Extract the (x, y) coordinate from the center of the cell holding the provided text.  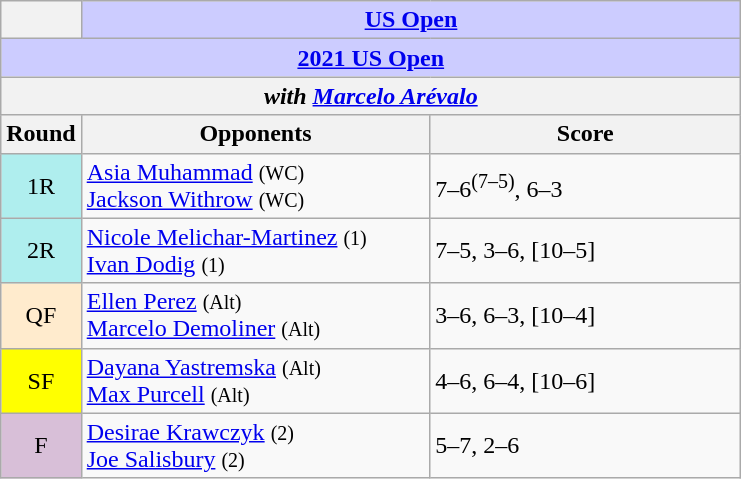
1R (41, 186)
4–6, 6–4, [10–6] (586, 380)
Dayana Yastremska (Alt) Max Purcell (Alt) (256, 380)
SF (41, 380)
3–6, 6–3, [10–4] (586, 316)
5–7, 2–6 (586, 446)
Nicole Melichar-Martinez (1) Ivan Dodig (1) (256, 250)
2R (41, 250)
Score (586, 134)
with Marcelo Arévalo (371, 96)
QF (41, 316)
Opponents (256, 134)
7–5, 3–6, [10–5] (586, 250)
7–6(7–5), 6–3 (586, 186)
2021 US Open (371, 58)
F (41, 446)
Desirae Krawczyk (2) Joe Salisbury (2) (256, 446)
US Open (411, 20)
Ellen Perez (Alt) Marcelo Demoliner (Alt) (256, 316)
Asia Muhammad (WC) Jackson Withrow (WC) (256, 186)
Round (41, 134)
